Search for the cell housing the specified text and yield its (x, y) center coordinate. 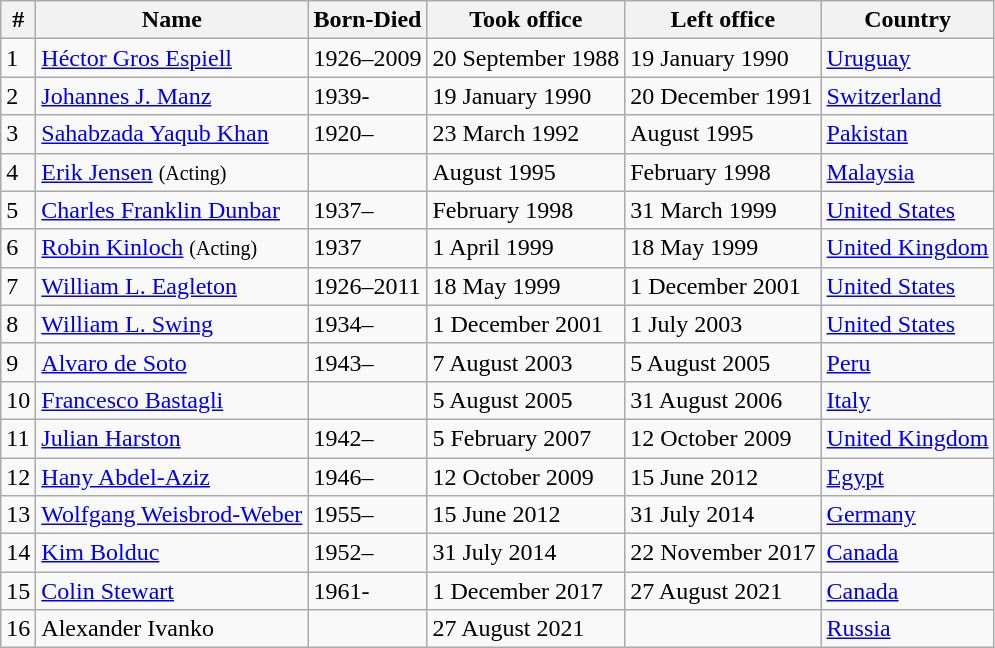
Hany Abdel-Aziz (172, 477)
Egypt (908, 477)
1920– (368, 134)
15 (18, 591)
1939- (368, 96)
5 February 2007 (526, 438)
Kim Bolduc (172, 553)
Pakistan (908, 134)
Peru (908, 362)
2 (18, 96)
20 December 1991 (723, 96)
Wolfgang Weisbrod-Weber (172, 515)
14 (18, 553)
Robin Kinloch (Acting) (172, 248)
16 (18, 629)
1942– (368, 438)
Russia (908, 629)
Italy (908, 400)
Charles Franklin Dunbar (172, 210)
Julian Harston (172, 438)
1 (18, 58)
23 March 1992 (526, 134)
1 December 2017 (526, 591)
31 August 2006 (723, 400)
8 (18, 324)
1955– (368, 515)
Name (172, 20)
Alvaro de Soto (172, 362)
Sahabzada Yaqub Khan (172, 134)
20 September 1988 (526, 58)
1937– (368, 210)
Switzerland (908, 96)
Took office (526, 20)
Alexander Ivanko (172, 629)
# (18, 20)
Francesco Bastagli (172, 400)
1943– (368, 362)
4 (18, 172)
1937 (368, 248)
Born-Died (368, 20)
1952– (368, 553)
22 November 2017 (723, 553)
6 (18, 248)
10 (18, 400)
5 (18, 210)
Left office (723, 20)
Malaysia (908, 172)
7 (18, 286)
1 July 2003 (723, 324)
Erik Jensen (Acting) (172, 172)
1946– (368, 477)
11 (18, 438)
Uruguay (908, 58)
12 (18, 477)
William L. Eagleton (172, 286)
9 (18, 362)
Héctor Gros Espiell (172, 58)
Germany (908, 515)
William L. Swing (172, 324)
1926–2011 (368, 286)
7 August 2003 (526, 362)
13 (18, 515)
Colin Stewart (172, 591)
31 March 1999 (723, 210)
Country (908, 20)
1926–2009 (368, 58)
1934– (368, 324)
3 (18, 134)
1961- (368, 591)
1 April 1999 (526, 248)
Johannes J. Manz (172, 96)
